Determine the (X, Y) coordinate at the center of the cell enclosing the given text.  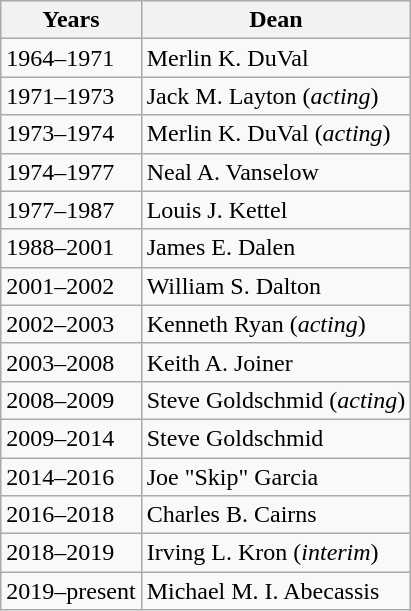
1988–2001 (71, 248)
2019–present (71, 591)
Merlin K. DuVal (acting) (276, 134)
1973–1974 (71, 134)
Merlin K. DuVal (276, 58)
Years (71, 20)
2018–2019 (71, 553)
1974–1977 (71, 172)
Jack M. Layton (acting) (276, 96)
2001–2002 (71, 286)
Steve Goldschmid (acting) (276, 400)
2008–2009 (71, 400)
Michael M. I. Abecassis (276, 591)
2016–2018 (71, 515)
Neal A. Vanselow (276, 172)
Dean (276, 20)
James E. Dalen (276, 248)
2009–2014 (71, 438)
Steve Goldschmid (276, 438)
Charles B. Cairns (276, 515)
1971–1973 (71, 96)
Kenneth Ryan (acting) (276, 324)
Louis J. Kettel (276, 210)
2002–2003 (71, 324)
William S. Dalton (276, 286)
1964–1971 (71, 58)
2014–2016 (71, 477)
Irving L. Kron (interim) (276, 553)
Joe "Skip" Garcia (276, 477)
2003–2008 (71, 362)
1977–1987 (71, 210)
Keith A. Joiner (276, 362)
